Output the [X, Y] coordinate of the center of the cell containing the given text.  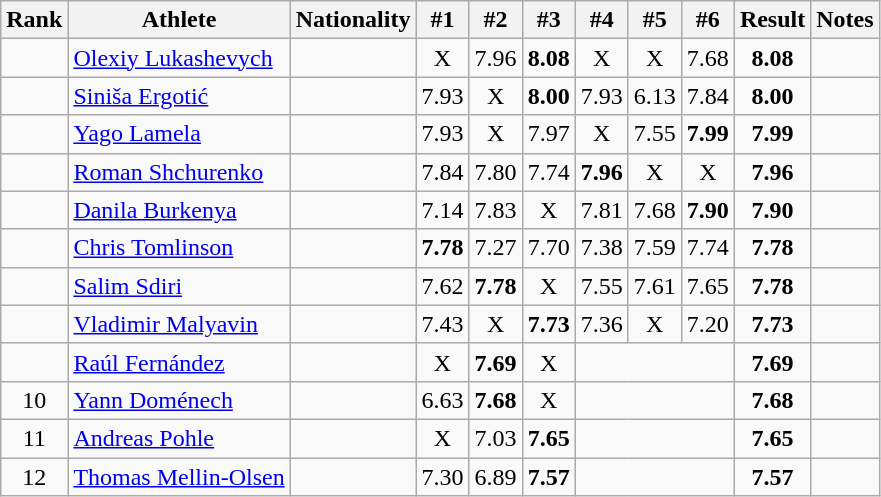
7.81 [602, 210]
7.30 [442, 477]
Athlete [179, 20]
#1 [442, 20]
Siniša Ergotić [179, 96]
7.80 [496, 172]
7.70 [548, 248]
Yann Doménech [179, 400]
7.14 [442, 210]
7.97 [548, 134]
7.83 [496, 210]
Notes [845, 20]
Nationality [353, 20]
#2 [496, 20]
Yago Lamela [179, 134]
Vladimir Malyavin [179, 324]
#6 [708, 20]
Raúl Fernández [179, 362]
Rank [34, 20]
7.20 [708, 324]
6.63 [442, 400]
6.13 [654, 96]
7.38 [602, 248]
Salim Sdiri [179, 286]
7.59 [654, 248]
7.36 [602, 324]
Olexiy Lukashevych [179, 58]
Roman Shchurenko [179, 172]
7.61 [654, 286]
Danila Burkenya [179, 210]
#4 [602, 20]
#3 [548, 20]
#5 [654, 20]
Result [772, 20]
7.43 [442, 324]
10 [34, 400]
Chris Tomlinson [179, 248]
6.89 [496, 477]
7.27 [496, 248]
12 [34, 477]
11 [34, 438]
Thomas Mellin-Olsen [179, 477]
7.03 [496, 438]
Andreas Pohle [179, 438]
7.62 [442, 286]
